Provide the (x, y) coordinate of the cell's center where the given text is located.  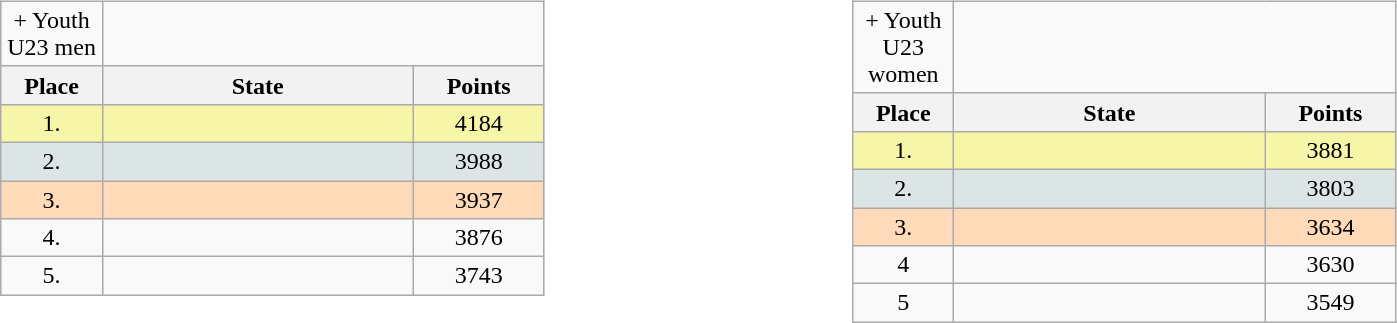
4184 (478, 123)
5. (52, 276)
3743 (478, 276)
3630 (1330, 265)
3876 (478, 238)
4 (904, 265)
3988 (478, 161)
5 (904, 303)
3634 (1330, 227)
3803 (1330, 188)
+ Youth U23 women (904, 47)
3881 (1330, 150)
+ Youth U23 men (52, 34)
3937 (478, 199)
4. (52, 238)
3549 (1330, 303)
